Identify which cell holds the provided text, then report its [X, Y] central coordinate. 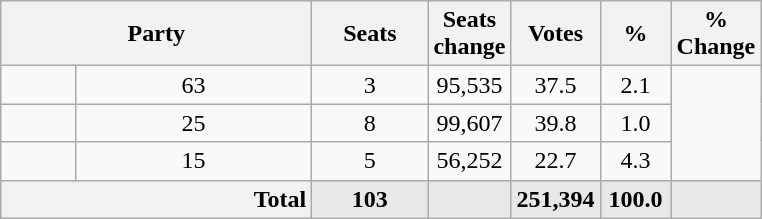
8 [370, 123]
251,394 [556, 199]
Total [156, 199]
56,252 [470, 161]
103 [370, 199]
% Change [716, 34]
95,535 [470, 85]
63 [193, 85]
5 [370, 161]
1.0 [636, 123]
39.8 [556, 123]
Seats [370, 34]
22.7 [556, 161]
100.0 [636, 199]
Seats change [470, 34]
4.3 [636, 161]
2.1 [636, 85]
99,607 [470, 123]
37.5 [556, 85]
25 [193, 123]
Party [156, 34]
Votes [556, 34]
3 [370, 85]
% [636, 34]
15 [193, 161]
